From the cell containing the given text, extract its center point as (x, y) coordinate. 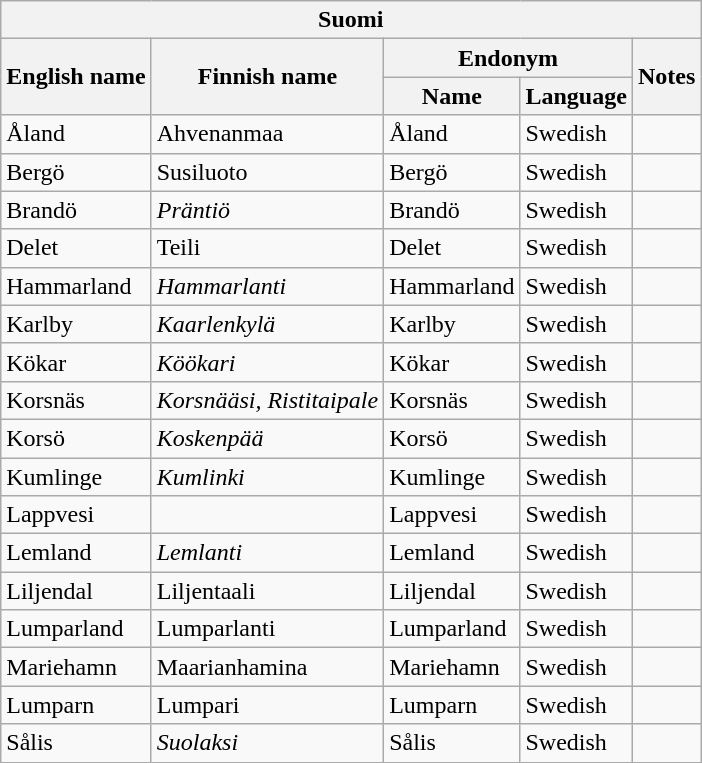
Lumparlanti (267, 629)
Suolaksi (267, 743)
Koskenpää (267, 438)
Präntiö (267, 210)
Maarianhamina (267, 667)
Kaarlenkylä (267, 324)
Lumpari (267, 705)
Hammarlanti (267, 286)
Lemlanti (267, 553)
Notes (666, 77)
Köökari (267, 362)
Susiluoto (267, 172)
Endonym (508, 58)
Korsnääsi, Ristitaipale (267, 400)
Suomi (351, 20)
Name (452, 96)
Teili (267, 248)
Liljentaali (267, 591)
Ahvenanmaa (267, 134)
Language (576, 96)
English name (76, 77)
Kumlinki (267, 477)
Finnish name (267, 77)
